Search for the cell housing the specified text and yield its (x, y) center coordinate. 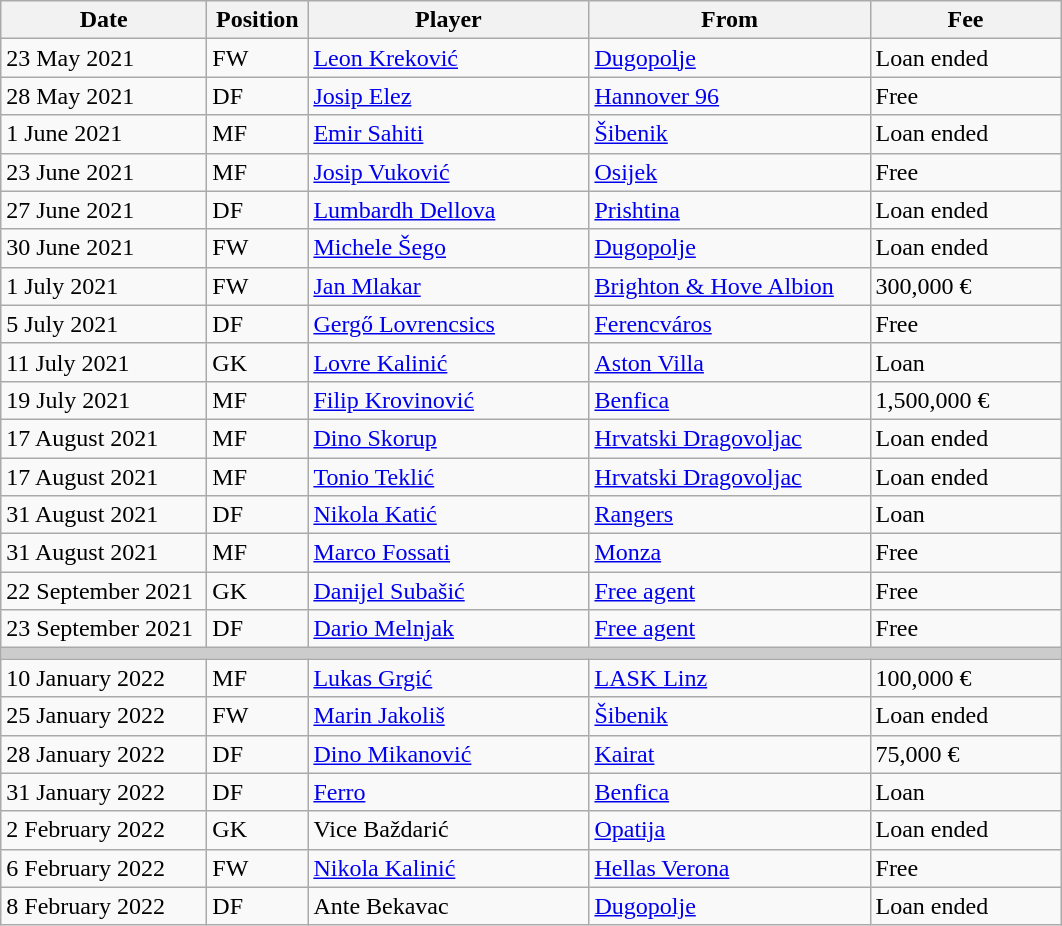
Player (448, 20)
27 June 2021 (104, 210)
LASK Linz (730, 678)
Dario Melnjak (448, 629)
Jan Mlakar (448, 286)
Date (104, 20)
Ante Bekavac (448, 906)
Danijel Subašić (448, 591)
Filip Krovinović (448, 400)
Josip Elez (448, 96)
Prishtina (730, 210)
Tonio Teklić (448, 477)
Hellas Verona (730, 868)
23 June 2021 (104, 172)
Vice Baždarić (448, 830)
Nikola Katić (448, 515)
Hannover 96 (730, 96)
Fee (966, 20)
Opatija (730, 830)
8 February 2022 (104, 906)
19 July 2021 (104, 400)
Monza (730, 553)
Michele Šego (448, 248)
Dino Mikanović (448, 754)
Emir Sahiti (448, 134)
Ferro (448, 792)
1 July 2021 (104, 286)
2 February 2022 (104, 830)
300,000 € (966, 286)
Marco Fossati (448, 553)
100,000 € (966, 678)
Kairat (730, 754)
Lumbardh Dellova (448, 210)
1 June 2021 (104, 134)
28 January 2022 (104, 754)
Aston Villa (730, 362)
11 July 2021 (104, 362)
5 July 2021 (104, 324)
Dino Skorup (448, 438)
Josip Vuković (448, 172)
Leon Kreković (448, 58)
From (730, 20)
22 September 2021 (104, 591)
28 May 2021 (104, 96)
Gergő Lovrencsics (448, 324)
30 June 2021 (104, 248)
6 February 2022 (104, 868)
Nikola Kalinić (448, 868)
25 January 2022 (104, 716)
31 January 2022 (104, 792)
10 January 2022 (104, 678)
23 May 2021 (104, 58)
Lovre Kalinić (448, 362)
Marin Jakoliš (448, 716)
23 September 2021 (104, 629)
1,500,000 € (966, 400)
Osijek (730, 172)
Rangers (730, 515)
Position (258, 20)
Lukas Grgić (448, 678)
75,000 € (966, 754)
Ferencváros (730, 324)
Brighton & Hove Albion (730, 286)
